Capture the cell that displays the provided text and extract its (x, y) central coordinate. 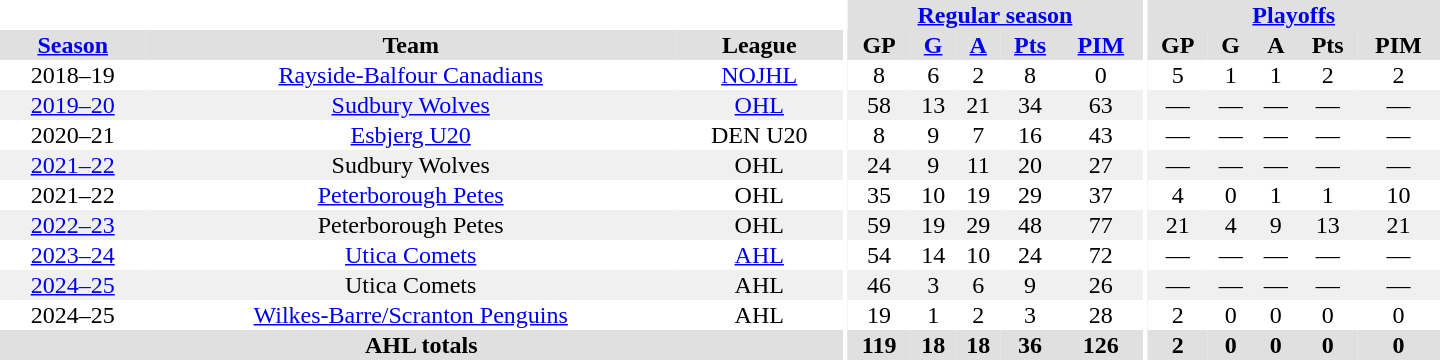
35 (880, 195)
Wilkes-Barre/Scranton Penguins (410, 315)
46 (880, 285)
Team (410, 45)
59 (880, 225)
58 (880, 105)
NOJHL (760, 75)
Rayside-Balfour Canadians (410, 75)
2023–24 (72, 255)
119 (880, 345)
28 (1100, 315)
2020–21 (72, 135)
37 (1100, 195)
126 (1100, 345)
36 (1030, 345)
48 (1030, 225)
11 (978, 165)
2022–23 (72, 225)
2019–20 (72, 105)
27 (1100, 165)
Playoffs (1294, 15)
20 (1030, 165)
5 (1178, 75)
16 (1030, 135)
2018–19 (72, 75)
DEN U20 (760, 135)
Esbjerg U20 (410, 135)
77 (1100, 225)
Season (72, 45)
14 (934, 255)
43 (1100, 135)
League (760, 45)
54 (880, 255)
63 (1100, 105)
72 (1100, 255)
AHL totals (422, 345)
7 (978, 135)
Regular season (996, 15)
26 (1100, 285)
34 (1030, 105)
